Return the [X, Y] coordinate for the center point of the cell that contains the specified text.  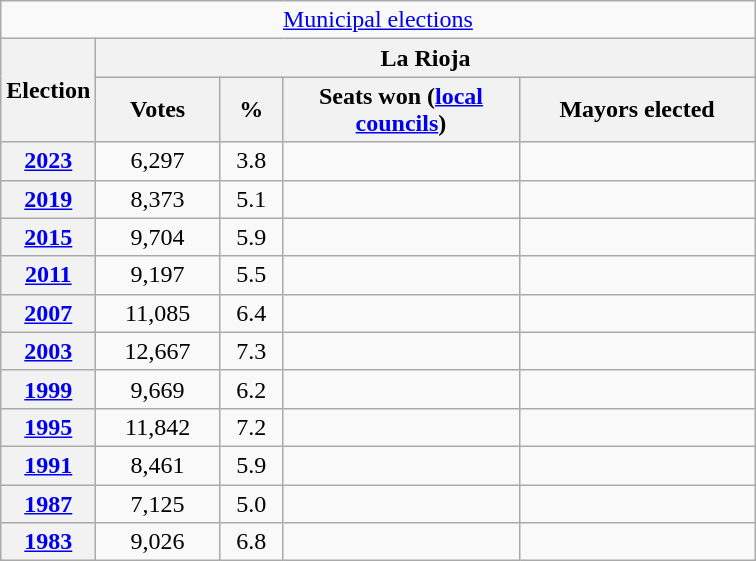
9,026 [158, 542]
Election [48, 90]
2023 [48, 161]
6.8 [251, 542]
3.8 [251, 161]
5.5 [251, 275]
6,297 [158, 161]
2015 [48, 237]
5.0 [251, 503]
2007 [48, 313]
11,085 [158, 313]
7.2 [251, 427]
12,667 [158, 351]
1995 [48, 427]
6.2 [251, 389]
Mayors elected [637, 110]
Municipal elections [378, 20]
1991 [48, 465]
2011 [48, 275]
5.1 [251, 199]
Votes [158, 110]
2003 [48, 351]
2019 [48, 199]
9,704 [158, 237]
La Rioja [426, 58]
7.3 [251, 351]
8,461 [158, 465]
9,197 [158, 275]
8,373 [158, 199]
11,842 [158, 427]
9,669 [158, 389]
6.4 [251, 313]
% [251, 110]
1983 [48, 542]
7,125 [158, 503]
1987 [48, 503]
Seats won (local councils) [401, 110]
1999 [48, 389]
